From the cell containing the given text, extract its center point as [x, y] coordinate. 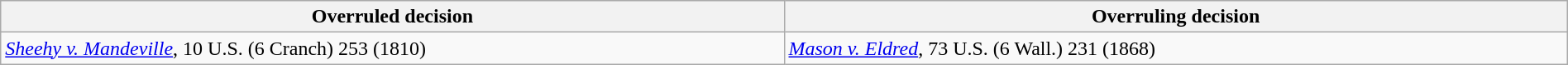
Overruled decision [392, 17]
Sheehy v. Mandeville, 10 U.S. (6 Cranch) 253 (1810) [392, 48]
Mason v. Eldred, 73 U.S. (6 Wall.) 231 (1868) [1176, 48]
Overruling decision [1176, 17]
